Determine the (X, Y) coordinate at the center of the cell enclosing the given text.  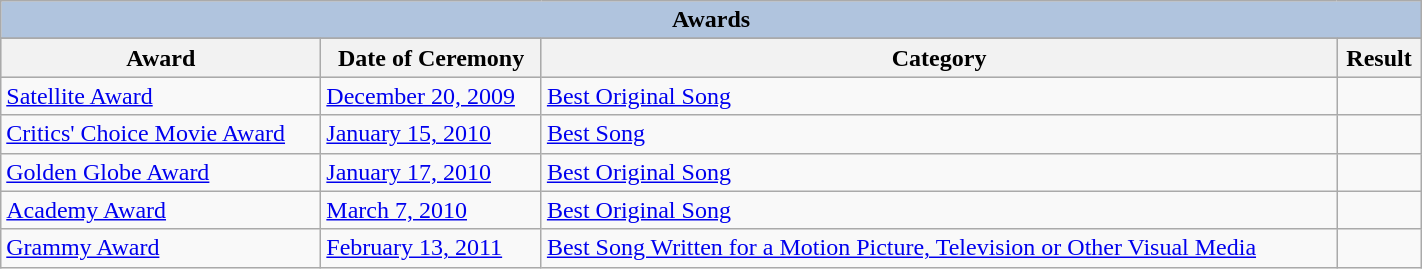
Award (161, 58)
Grammy Award (161, 248)
Awards (711, 20)
December 20, 2009 (432, 96)
Best Song (938, 134)
Category (938, 58)
January 17, 2010 (432, 172)
Critics' Choice Movie Award (161, 134)
March 7, 2010 (432, 210)
Academy Award (161, 210)
Result (1379, 58)
Satellite Award (161, 96)
Golden Globe Award (161, 172)
February 13, 2011 (432, 248)
Best Song Written for a Motion Picture, Television or Other Visual Media (938, 248)
Date of Ceremony (432, 58)
January 15, 2010 (432, 134)
